Detect which cell encompasses the target text, then output its (x, y) center coordinate. 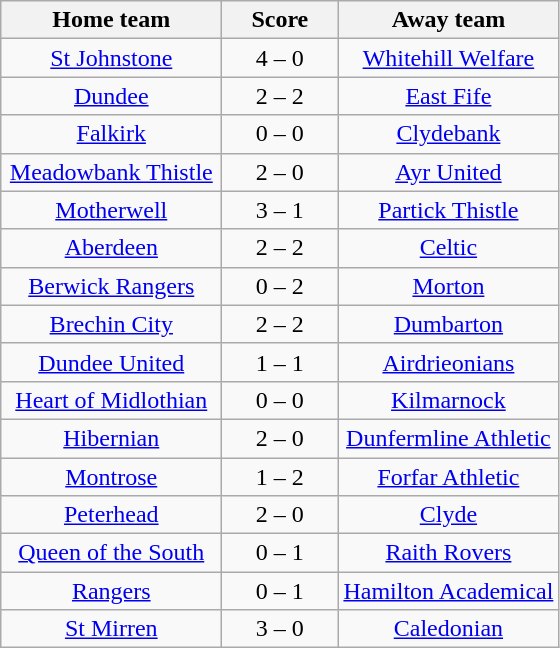
Dundee (112, 96)
Morton (448, 286)
0 – 2 (280, 286)
Dundee United (112, 362)
1 – 2 (280, 477)
Ayr United (448, 172)
Clyde (448, 515)
Rangers (112, 591)
3 – 0 (280, 629)
Kilmarnock (448, 400)
St Mirren (112, 629)
Dumbarton (448, 324)
Score (280, 20)
Caledonian (448, 629)
Partick Thistle (448, 210)
Falkirk (112, 134)
Raith Rovers (448, 553)
Heart of Midlothian (112, 400)
Forfar Athletic (448, 477)
Celtic (448, 248)
Aberdeen (112, 248)
Peterhead (112, 515)
Airdrieonians (448, 362)
Dunfermline Athletic (448, 438)
Brechin City (112, 324)
Queen of the South (112, 553)
Berwick Rangers (112, 286)
4 – 0 (280, 58)
Montrose (112, 477)
Away team (448, 20)
3 – 1 (280, 210)
St Johnstone (112, 58)
1 – 1 (280, 362)
Home team (112, 20)
Hamilton Academical (448, 591)
East Fife (448, 96)
Whitehill Welfare (448, 58)
Meadowbank Thistle (112, 172)
Clydebank (448, 134)
Motherwell (112, 210)
Hibernian (112, 438)
